From the cell containing the given text, extract its center point as [x, y] coordinate. 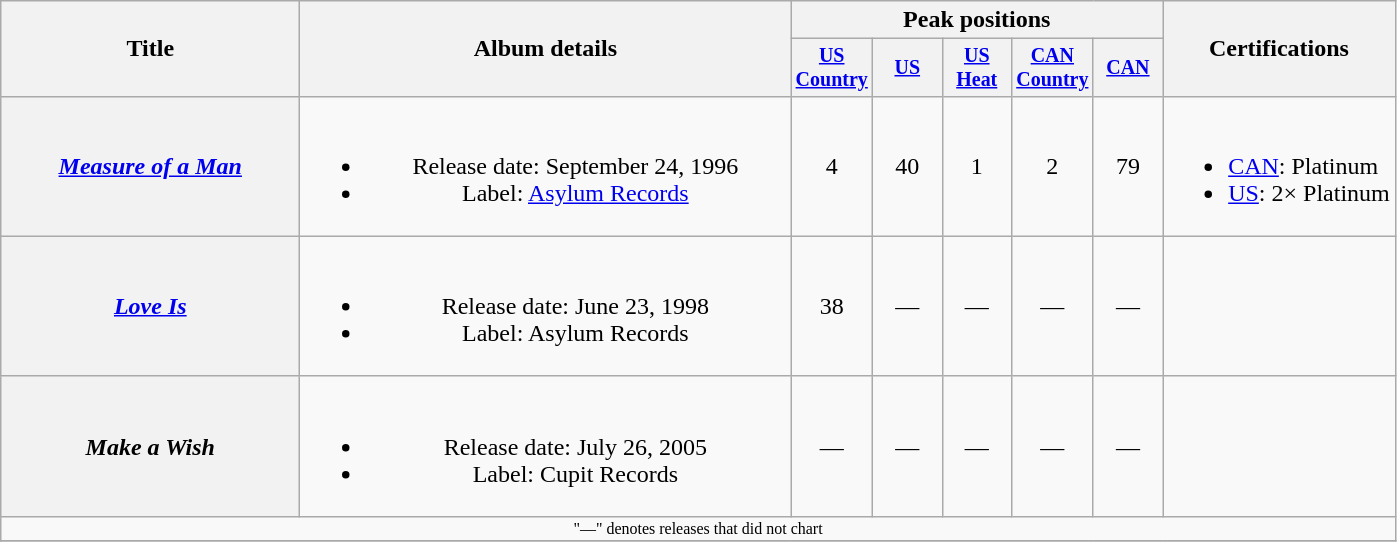
CAN [1128, 68]
"—" denotes releases that did not chart [698, 528]
Certifications [1280, 49]
38 [832, 306]
Release date: September 24, 1996Label: Asylum Records [546, 166]
Measure of a Man [150, 166]
Peak positions [977, 20]
4 [832, 166]
Title [150, 49]
Release date: July 26, 2005Label: Cupit Records [546, 446]
79 [1128, 166]
Release date: June 23, 1998Label: Asylum Records [546, 306]
US [908, 68]
1 [976, 166]
2 [1052, 166]
US Heat [976, 68]
Album details [546, 49]
CAN: PlatinumUS: 2× Platinum [1280, 166]
CAN Country [1052, 68]
40 [908, 166]
Love Is [150, 306]
Make a Wish [150, 446]
US Country [832, 68]
